Search for the cell housing the specified text and yield its [x, y] center coordinate. 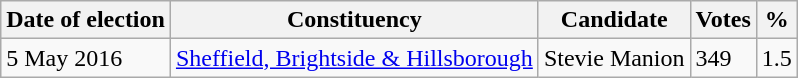
Candidate [614, 20]
% [776, 20]
Sheffield, Brightside & Hillsborough [354, 58]
1.5 [776, 58]
Date of election [86, 20]
Stevie Manion [614, 58]
349 [723, 58]
Votes [723, 20]
Constituency [354, 20]
5 May 2016 [86, 58]
